From the cell containing the given text, extract its center point as (x, y) coordinate. 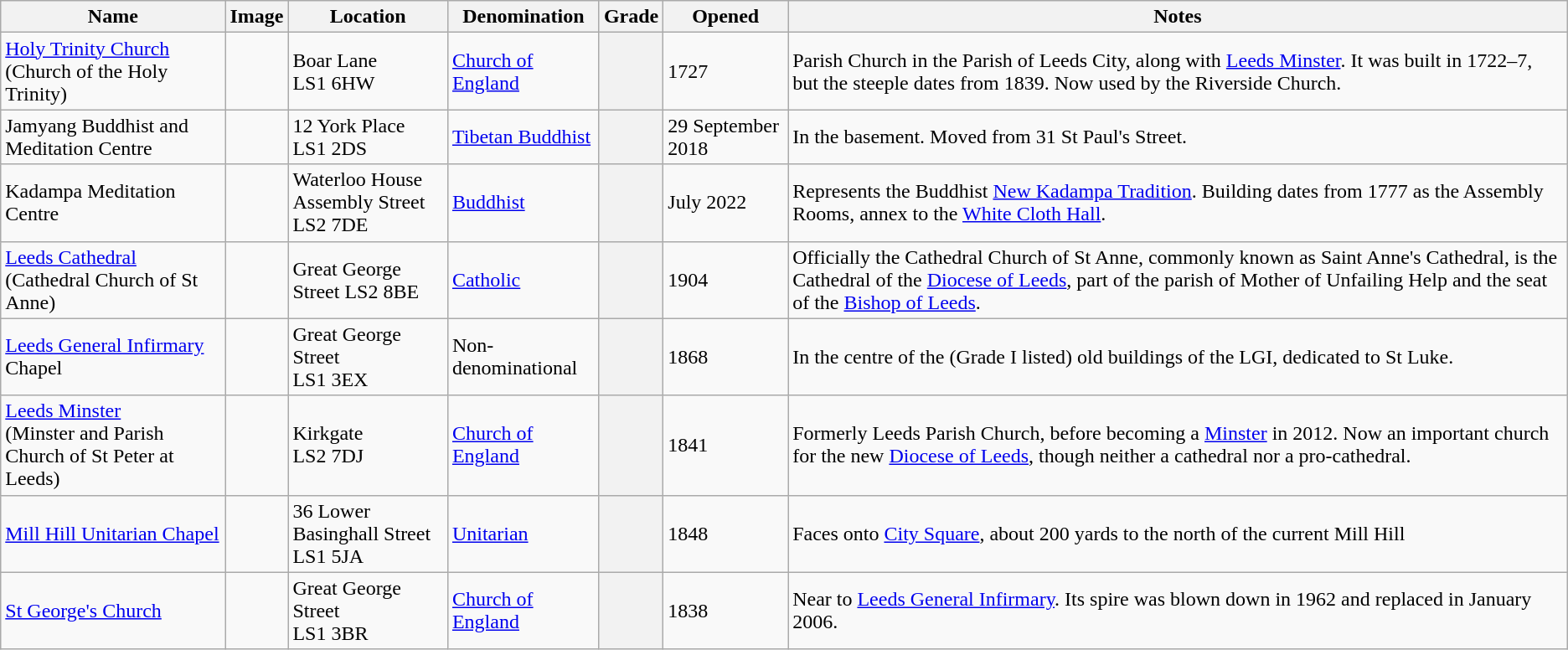
Great George StreetLS1 3BR (368, 611)
Kadampa Meditation Centre (113, 203)
In the basement. Moved from 31 St Paul's Street. (1178, 137)
Location (368, 17)
Faces onto City Square, about 200 yards to the north of the current Mill Hill (1178, 534)
Grade (631, 17)
KirkgateLS2 7DJ (368, 446)
Opened (725, 17)
Notes (1178, 17)
In the centre of the (Grade I listed) old buildings of the LGI, dedicated to St Luke. (1178, 357)
Leeds Cathedral(Cathedral Church of St Anne) (113, 280)
1904 (725, 280)
Catholic (523, 280)
Buddhist (523, 203)
St George's Church (113, 611)
Unitarian (523, 534)
Name (113, 17)
1841 (725, 446)
12 York PlaceLS1 2DS (368, 137)
Boar LaneLS1 6HW (368, 71)
Near to Leeds General Infirmary. Its spire was blown down in 1962 and replaced in January 2006. (1178, 611)
Mill Hill Unitarian Chapel (113, 534)
Tibetan Buddhist (523, 137)
1838 (725, 611)
36 Lower Basinghall StreetLS1 5JA (368, 534)
Represents the Buddhist New Kadampa Tradition. Building dates from 1777 as the Assembly Rooms, annex to the White Cloth Hall. (1178, 203)
Leeds Minster(Minster and Parish Church of St Peter at Leeds) (113, 446)
July 2022 (725, 203)
1848 (725, 534)
Holy Trinity Church(Church of the Holy Trinity) (113, 71)
Leeds General Infirmary Chapel (113, 357)
Non-denominational (523, 357)
Great George Street LS2 8BE (368, 280)
1727 (725, 71)
1868 (725, 357)
29 September 2018 (725, 137)
Image (256, 17)
Denomination (523, 17)
Waterloo HouseAssembly Street LS2 7DE (368, 203)
Great George StreetLS1 3EX (368, 357)
Jamyang Buddhist and Meditation Centre (113, 137)
